Identify which cell holds the provided text, then report its (X, Y) central coordinate. 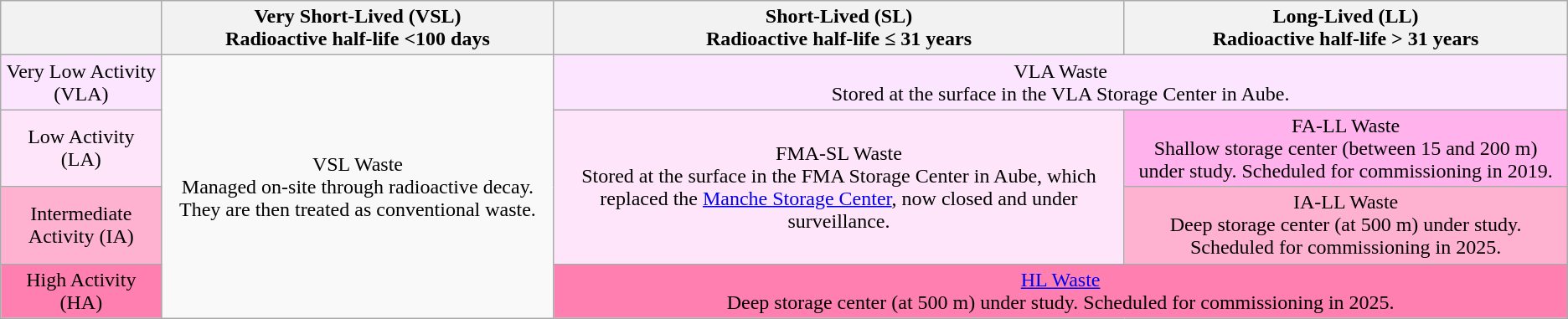
Low Activity (LA) (81, 148)
Short-Lived (SL) Radioactive half-life ≤ 31 years (839, 28)
Very Low Activity (VLA) (81, 82)
High Activity (HA) (81, 291)
Long-Lived (LL) Radioactive half-life > 31 years (1345, 28)
FA-LL Waste Shallow storage center (between 15 and 200 m) under study. Scheduled for commissioning in 2019. (1345, 148)
IA-LL Waste Deep storage center (at 500 m) under study. Scheduled for commissioning in 2025. (1345, 225)
Intermediate Activity (IA) (81, 225)
VSL Waste Managed on-site through radioactive decay. They are then treated as conventional waste. (358, 187)
HL Waste Deep storage center (at 500 m) under study. Scheduled for commissioning in 2025. (1060, 291)
FMA-SL Waste Stored at the surface in the FMA Storage Center in Aube, which replaced the Manche Storage Center, now closed and under surveillance. (839, 187)
VLA Waste Stored at the surface in the VLA Storage Center in Aube. (1060, 82)
Very Short-Lived (VSL) Radioactive half-life <100 days (358, 28)
